Extract the [x, y] coordinate from the center of the cell holding the provided text.  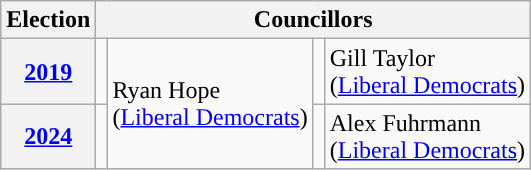
Ryan Hope(Liberal Democrats) [210, 104]
Election [48, 20]
Alex Fuhrmann(Liberal Democrats) [427, 136]
Councillors [314, 20]
Gill Taylor(Liberal Democrats) [427, 72]
2024 [48, 136]
2019 [48, 72]
